Scan for the cell matching the given text and deliver its [x, y] coordinate at center. 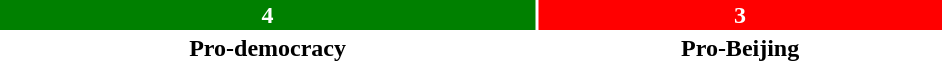
3 [740, 15]
4 [268, 15]
